Locate the cell with the specified text and output its (X, Y) center coordinate. 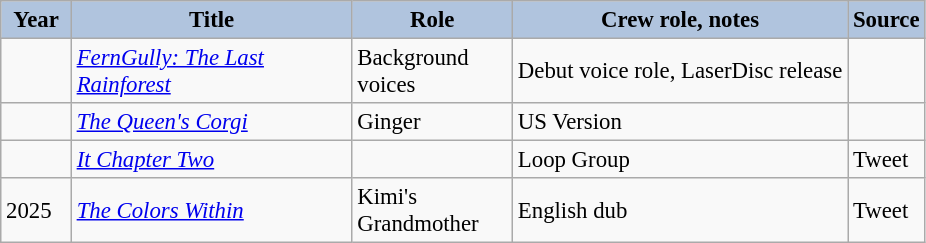
Ginger (432, 122)
It Chapter Two (212, 160)
FernGully: The Last Rainforest (212, 72)
Role (432, 20)
Kimi's Grandmother (432, 210)
Title (212, 20)
Loop Group (680, 160)
Debut voice role, LaserDisc release (680, 72)
The Queen's Corgi (212, 122)
Crew role, notes (680, 20)
2025 (36, 210)
Source (886, 20)
Background voices (432, 72)
US Version (680, 122)
Year (36, 20)
The Colors Within (212, 210)
English dub (680, 210)
